Return the (x, y) coordinate for the center point of the cell that contains the specified text.  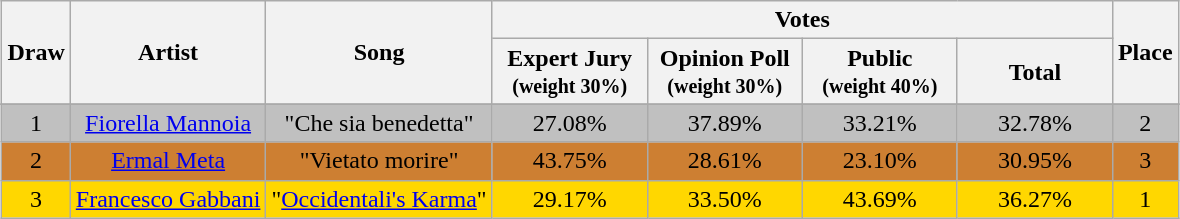
29.17% (570, 199)
30.95% (1034, 161)
28.61% (724, 161)
Expert Jury(weight 30%) (570, 72)
"Vietato morire" (379, 161)
Draw (36, 52)
37.89% (724, 123)
33.50% (724, 199)
Ermal Meta (168, 161)
Place (1145, 52)
Song (379, 52)
43.75% (570, 161)
"Che sia benedetta" (379, 123)
36.27% (1034, 199)
33.21% (880, 123)
Public(weight 40%) (880, 72)
43.69% (880, 199)
Votes (802, 20)
Opinion Poll(weight 30%) (724, 72)
27.08% (570, 123)
Artist (168, 52)
23.10% (880, 161)
Francesco Gabbani (168, 199)
Total (1034, 72)
Fiorella Mannoia (168, 123)
"Occidentali's Karma" (379, 199)
32.78% (1034, 123)
